Pinpoint the cell where the given text exists, returning its [X, Y] midpoint coordinate. 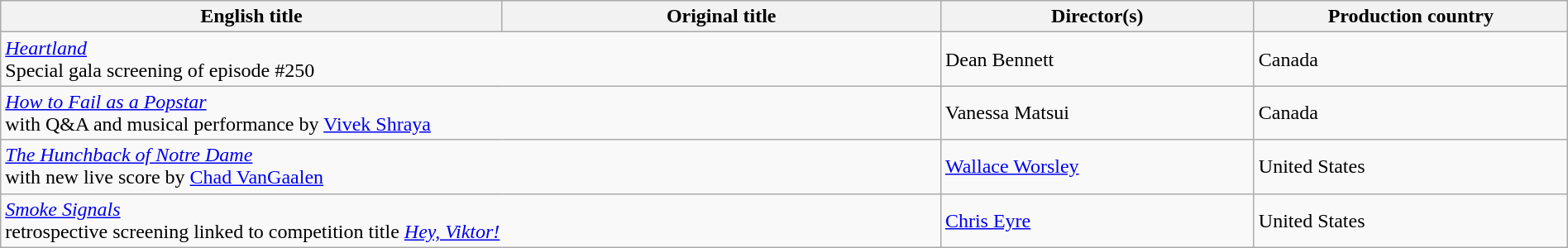
Production country [1411, 17]
Director(s) [1097, 17]
English title [251, 17]
Smoke Signalsretrospective screening linked to competition title Hey, Viktor! [471, 220]
How to Fail as a Popstarwith Q&A and musical performance by Vivek Shraya [471, 112]
Vanessa Matsui [1097, 112]
Dean Bennett [1097, 60]
Chris Eyre [1097, 220]
Original title [721, 17]
The Hunchback of Notre Damewith new live score by Chad VanGaalen [471, 167]
Wallace Worsley [1097, 167]
HeartlandSpecial gala screening of episode #250 [471, 60]
